Scan for the cell matching the given text and deliver its (x, y) coordinate at center. 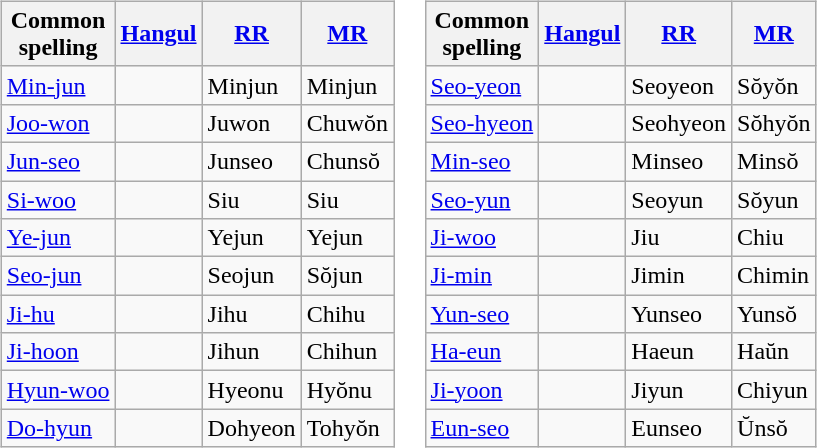
Do-hyun (58, 428)
Seohyeon (679, 123)
Ye-jun (58, 238)
Yun-seo (482, 314)
Juwon (252, 123)
Seo-hyeon (482, 123)
Seo-yeon (482, 85)
Chiyun (774, 390)
Jun-seo (58, 161)
Haŭn (774, 352)
Seojun (252, 276)
Min-seo (482, 161)
Minseo (679, 161)
Chiu (774, 238)
Yunseo (679, 314)
Ji-hu (58, 314)
Sŏjun (347, 276)
Jiu (679, 238)
Joo-won (58, 123)
Seo-yun (482, 199)
Sŏhyŏn (774, 123)
Junseo (252, 161)
Sŏyŏn (774, 85)
Seo-jun (58, 276)
Chihun (347, 352)
Dohyeon (252, 428)
Jiyun (679, 390)
Jihu (252, 314)
Yunsŏ (774, 314)
Ji-yoon (482, 390)
Tohyŏn (347, 428)
Hyeonu (252, 390)
Si-woo (58, 199)
Eun-seo (482, 428)
Ji-min (482, 276)
Seoyun (679, 199)
Ŭnsŏ (774, 428)
Ji-hoon (58, 352)
Minsŏ (774, 161)
Chunsŏ (347, 161)
Chuwŏn (347, 123)
Sŏyun (774, 199)
Eunseo (679, 428)
Hyŏnu (347, 390)
Ji-woo (482, 238)
Jihun (252, 352)
Jimin (679, 276)
Haeun (679, 352)
Hyun-woo (58, 390)
Chihu (347, 314)
Ha-eun (482, 352)
Chimin (774, 276)
Seoyeon (679, 85)
Min-jun (58, 85)
